Determine the (X, Y) coordinate at the center of the cell enclosing the given text.  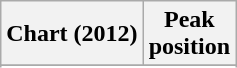
Chart (2012) (72, 34)
Peakposition (189, 34)
